Return the (X, Y) coordinate for the center point of the cell that contains the specified text.  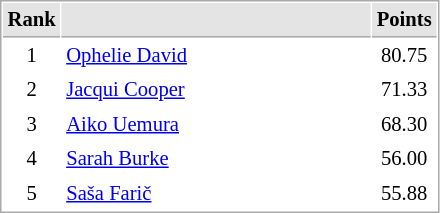
Points (404, 20)
Jacqui Cooper (216, 90)
Saša Farič (216, 194)
55.88 (404, 194)
Aiko Uemura (216, 124)
56.00 (404, 158)
80.75 (404, 56)
1 (32, 56)
68.30 (404, 124)
3 (32, 124)
2 (32, 90)
71.33 (404, 90)
Sarah Burke (216, 158)
4 (32, 158)
Ophelie David (216, 56)
5 (32, 194)
Rank (32, 20)
